For the text-containing cell, return its midpoint in [X, Y] coordinate format. 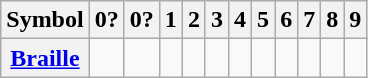
3 [216, 20]
9 [356, 20]
1 [170, 20]
4 [240, 20]
5 [264, 20]
7 [310, 20]
8 [332, 20]
6 [286, 20]
Symbol [45, 20]
2 [194, 20]
Braille [45, 58]
